Scan for the cell matching the given text and deliver its (X, Y) coordinate at center. 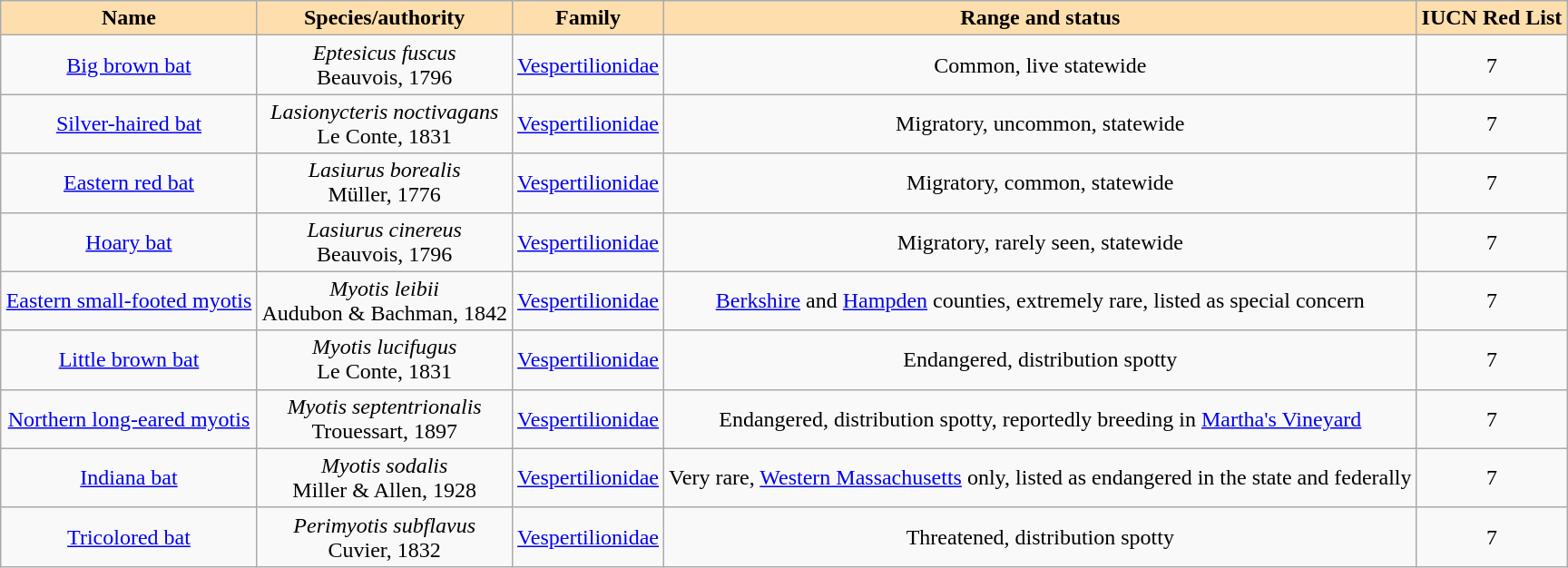
Threatened, distribution spotty (1041, 537)
IUCN Red List (1492, 18)
Tricolored bat (129, 537)
Endangered, distribution spotty (1041, 359)
Northern long-eared myotis (129, 419)
Myotis septentrionalisTrouessart, 1897 (385, 419)
Eastern small-footed myotis (129, 301)
Indiana bat (129, 477)
Name (129, 18)
Eastern red bat (129, 183)
Endangered, distribution spotty, reportedly breeding in Martha's Vineyard (1041, 419)
Myotis lucifugusLe Conte, 1831 (385, 359)
Myotis sodalisMiller & Allen, 1928 (385, 477)
Lasiurus borealisMüller, 1776 (385, 183)
Family (588, 18)
Lasiurus cinereusBeauvois, 1796 (385, 241)
Hoary bat (129, 241)
Lasionycteris noctivagansLe Conte, 1831 (385, 123)
Myotis leibiiAudubon & Bachman, 1842 (385, 301)
Very rare, Western Massachusetts only, listed as endangered in the state and federally (1041, 477)
Big brown bat (129, 65)
Berkshire and Hampden counties, extremely rare, listed as special concern (1041, 301)
Migratory, common, statewide (1041, 183)
Common, live statewide (1041, 65)
Migratory, uncommon, statewide (1041, 123)
Perimyotis subflavusCuvier, 1832 (385, 537)
Migratory, rarely seen, statewide (1041, 241)
Silver-haired bat (129, 123)
Little brown bat (129, 359)
Species/authority (385, 18)
Eptesicus fuscusBeauvois, 1796 (385, 65)
Range and status (1041, 18)
